Scan for the cell matching the given text and deliver its (x, y) coordinate at center. 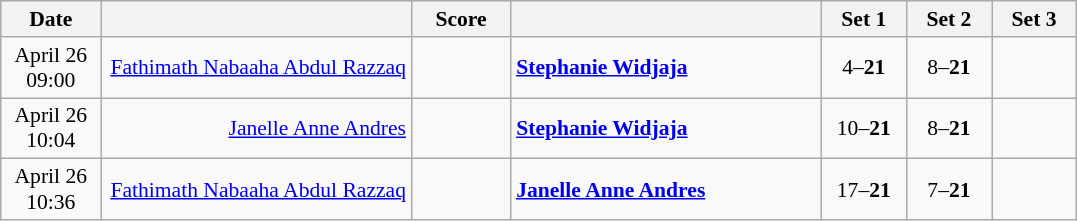
April 2610:04 (51, 128)
Date (51, 19)
10–21 (864, 128)
Set 1 (864, 19)
17–21 (864, 190)
April 2609:00 (51, 68)
April 2610:36 (51, 190)
Set 3 (1034, 19)
7–21 (948, 190)
4–21 (864, 68)
Set 2 (948, 19)
Score (461, 19)
